Locate the cell with the specified text and output its [X, Y] center coordinate. 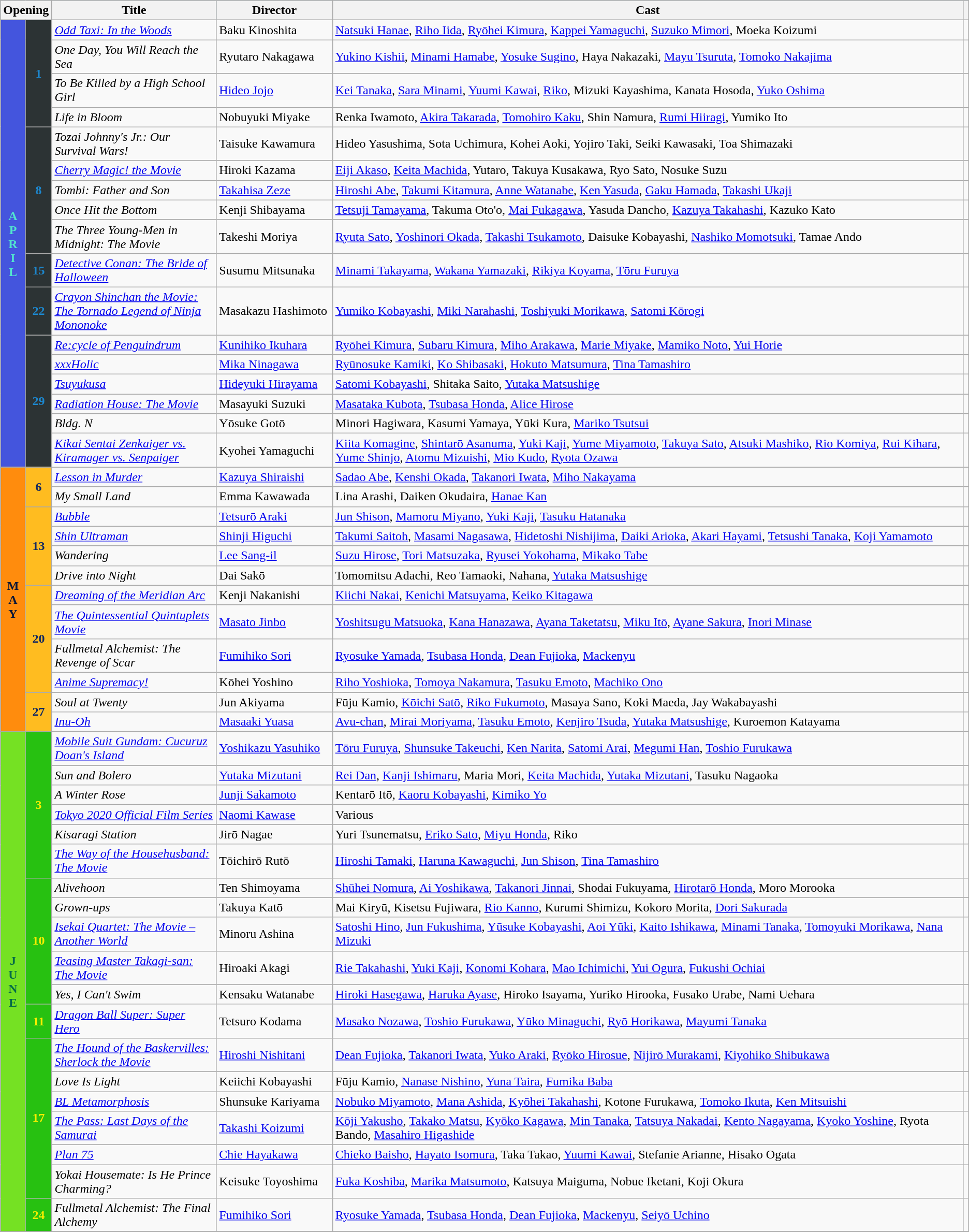
Ryōhei Kimura, Subaru Kimura, Miho Arakawa, Marie Miyake, Mamiko Noto, Yui Horie [648, 344]
Natsuki Hanae, Riho Iida, Ryōhei Kimura, Kappei Yamaguchi, Suzuko Mimori, Moeka Koizumi [648, 30]
Bldg. N [134, 424]
Tōru Furuya, Shunsuke Takeuchi, Ken Narita, Satomi Arai, Megumi Han, Toshio Furukawa [648, 749]
Soul at Twenty [134, 702]
Satomi Kobayashi, Shitaka Saito, Yutaka Matsushige [648, 384]
Crayon Shinchan the Movie: The Tornado Legend of Ninja Mononoke [134, 311]
Emma Kawawada [274, 497]
Tomomitsu Adachi, Reo Tamaoki, Nahana, Yutaka Matsushige [648, 575]
Baku Kinoshita [274, 30]
Detective Conan: The Bride of Halloween [134, 270]
Various [648, 815]
Isekai Quartet: The Movie – Another World [134, 934]
Takeshi Moriya [274, 236]
Shin Ultraman [134, 536]
Hideyuki Hirayama [274, 384]
Lina Arashi, Daiken Okudaira, Hanae Kan [648, 497]
The Hound of the Baskervilles: Sherlock the Movie [134, 1054]
Opening [26, 10]
Alivehoon [134, 888]
Minoru Ashina [274, 934]
Taisuke Kawamura [274, 144]
BL Metamorphosis [134, 1101]
Tombi: Father and Son [134, 190]
17 [38, 1118]
Rei Dan, Kanji Ishimaru, Maria Mori, Keita Machida, Yutaka Mizutani, Tasuku Nagaoka [648, 775]
Kikai Sentai Zenkaiger vs. Kiramager vs. Senpaiger [134, 451]
3 [38, 805]
The Way of the Househusband: The Movie [134, 861]
Shunsuke Kariyama [274, 1101]
Takumi Saitoh, Masami Nagasawa, Hidetoshi Nishijima, Daiki Arioka, Akari Hayami, Tetsushi Tanaka, Koji Yamamoto [648, 536]
MAY [13, 600]
Dragon Ball Super: Super Hero [134, 1021]
Title [134, 10]
Riho Yoshioka, Tomoya Nakamura, Tasuku Emoto, Machiko Ono [648, 682]
Fullmetal Alchemist: The Revenge of Scar [134, 656]
Mobile Suit Gundam: Cucuruz Doan's Island [134, 749]
6 [38, 487]
Yutaka Mizutani [274, 775]
Masayuki Suzuki [274, 404]
Avu-chan, Mirai Moriyama, Tasuku Emoto, Kenjiro Tsuda, Yutaka Matsushige, Kuroemon Katayama [648, 722]
Hiroshi Nishitani [274, 1054]
11 [38, 1021]
Naomi Kawase [274, 815]
APRIL [13, 243]
Tetsurō Araki [274, 516]
Fullmetal Alchemist: The Final Alchemy [134, 1215]
1 [38, 74]
Dai Sakō [274, 575]
Takahisa Zeze [274, 190]
Ryuta Sato, Yoshinori Okada, Takashi Tsukamoto, Daisuke Kobayashi, Nashiko Momotsuki, Tamae Ando [648, 236]
Mika Ninagawa [274, 365]
Hiroki Hasegawa, Haruka Ayase, Hiroko Isayama, Yuriko Hirooka, Fusako Urabe, Nami Uehara [648, 994]
Ryosuke Yamada, Tsubasa Honda, Dean Fujioka, Mackenyu [648, 656]
Masako Nozawa, Toshio Furukawa, Yūko Minaguchi, Ryō Horikawa, Mayumi Tanaka [648, 1021]
Kensaku Watanabe [274, 994]
Radiation House: The Movie [134, 404]
Kyohei Yamaguchi [274, 451]
Tsuyukusa [134, 384]
Tōichirō Rutō [274, 861]
Tozai Johnny's Jr.: Our Survival Wars! [134, 144]
A Winter Rose [134, 795]
Tetsuji Tamayama, Takuma Oto'o, Mai Fukagawa, Yasuda Dancho, Kazuya Takahashi, Kazuko Kato [648, 210]
The Three Young-Men in Midnight: The Movie [134, 236]
Ryutaro Nakagawa [274, 57]
Yoshitsugu Matsuoka, Kana Hanazawa, Ayana Taketatsu, Miku Itō, Ayane Sakura, Inori Minase [648, 621]
Bubble [134, 516]
Once Hit the Bottom [134, 210]
Fuka Koshiba, Marika Matsumoto, Katsuya Maiguma, Nobue Iketani, Koji Okura [648, 1182]
22 [38, 311]
15 [38, 270]
Junji Sakamoto [274, 795]
The Quintessential Quintuplets Movie [134, 621]
Wandering [134, 556]
Teasing Master Takagi-san: The Movie [134, 967]
10 [38, 941]
Kenji Nakanishi [274, 595]
Yumiko Kobayashi, Miki Narahashi, Toshiyuki Morikawa, Satomi Kōrogi [648, 311]
Fūju Kamio, Kōichi Satō, Riko Fukumoto, Masaya Sano, Koki Maeda, Jay Wakabayashi [648, 702]
Masataka Kubota, Tsubasa Honda, Alice Hirose [648, 404]
Yes, I Can't Swim [134, 994]
Satoshi Hino, Jun Fukushima, Yūsuke Kobayashi, Aoi Yūki, Kaito Ishikawa, Minami Tanaka, Tomoyuki Morikawa, Nana Mizuki [648, 934]
My Small Land [134, 497]
Jun Akiyama [274, 702]
Ryūnosuke Kamiki, Ko Shibasaki, Hokuto Matsumura, Tina Tamashiro [648, 365]
Life in Bloom [134, 117]
Yokai Housemate: Is He Prince Charming? [134, 1182]
Lee Sang-il [274, 556]
Kōhei Yoshino [274, 682]
Hideo Jojo [274, 90]
Minami Takayama, Wakana Yamazaki, Rikiya Koyama, Tōru Furuya [648, 270]
JUNE [13, 982]
Lesson in Murder [134, 477]
Jirō Nagae [274, 834]
Mai Kiryū, Kisetsu Fujiwara, Rio Kanno, Kurumi Shimizu, Kokoro Morita, Dori Sakurada [648, 907]
Takuya Katō [274, 907]
Jun Shison, Mamoru Miyano, Yuki Kaji, Tasuku Hatanaka [648, 516]
Kisaragi Station [134, 834]
The Pass: Last Days of the Samurai [134, 1128]
Nobuyuki Miyake [274, 117]
Keisuke Toyoshima [274, 1182]
Hideo Yasushima, Sota Uchimura, Kohei Aoki, Yojiro Taki, Seiki Kawasaki, Toa Shimazaki [648, 144]
Masato Jinbo [274, 621]
Inu-Oh [134, 722]
Kiichi Nakai, Kenichi Matsuyama, Keiko Kitagawa [648, 595]
Grown-ups [134, 907]
Chie Hayakawa [274, 1155]
Susumu Mitsunaka [274, 270]
Re:cycle of Penguindrum [134, 344]
Fūju Kamio, Nanase Nishino, Yuna Taira, Fumika Baba [648, 1081]
Kentarō Itō, Kaoru Kobayashi, Kimiko Yo [648, 795]
Odd Taxi: In the Woods [134, 30]
24 [38, 1215]
Plan 75 [134, 1155]
Shinji Higuchi [274, 536]
Suzu Hirose, Tori Matsuzaka, Ryusei Yokohama, Mikako Tabe [648, 556]
8 [38, 190]
Yōsuke Gotō [274, 424]
xxxHolic [134, 365]
29 [38, 401]
Hiroaki Akagi [274, 967]
Takashi Koizumi [274, 1128]
Kunihiko Ikuhara [274, 344]
Cherry Magic! the Movie [134, 170]
Kenji Shibayama [274, 210]
Masaaki Yuasa [274, 722]
To Be Killed by a High School Girl [134, 90]
Drive into Night [134, 575]
Renka Iwamoto, Akira Takarada, Tomohiro Kaku, Shin Namura, Rumi Hiiragi, Yumiko Ito [648, 117]
20 [38, 639]
Yoshikazu Yasuhiko [274, 749]
Cast [648, 10]
Kei Tanaka, Sara Minami, Yuumi Kawai, Riko, Mizuki Kayashima, Kanata Hosoda, Yuko Oshima [648, 90]
Yuri Tsunematsu, Eriko Sato, Miyu Honda, Riko [648, 834]
Anime Supremacy! [134, 682]
Rie Takahashi, Yuki Kaji, Konomi Kohara, Mao Ichimichi, Yui Ogura, Fukushi Ochiai [648, 967]
Keiichi Kobayashi [274, 1081]
Hiroshi Abe, Takumi Kitamura, Anne Watanabe, Ken Yasuda, Gaku Hamada, Takashi Ukaji [648, 190]
Director [274, 10]
Minori Hagiwara, Kasumi Yamaya, Yūki Kura, Mariko Tsutsui [648, 424]
Yukino Kishii, Minami Hamabe, Yosuke Sugino, Haya Nakazaki, Mayu Tsuruta, Tomoko Nakajima [648, 57]
13 [38, 546]
Dean Fujioka, Takanori Iwata, Yuko Araki, Ryōko Hirosue, Nijirō Murakami, Kiyohiko Shibukawa [648, 1054]
Ryosuke Yamada, Tsubasa Honda, Dean Fujioka, Mackenyu, Seiyō Uchino [648, 1215]
Hiroshi Tamaki, Haruna Kawaguchi, Jun Shison, Tina Tamashiro [648, 861]
Shūhei Nomura, Ai Yoshikawa, Takanori Jinnai, Shodai Fukuyama, Hirotarō Honda, Moro Morooka [648, 888]
Hiroki Kazama [274, 170]
Masakazu Hashimoto [274, 311]
Kazuya Shiraishi [274, 477]
Dreaming of the Meridian Arc [134, 595]
Ten Shimoyama [274, 888]
Eiji Akaso, Keita Machida, Yutaro, Takuya Kusakawa, Ryo Sato, Nosuke Suzu [648, 170]
Sadao Abe, Kenshi Okada, Takanori Iwata, Miho Nakayama [648, 477]
Kōji Yakusho, Takako Matsu, Kyōko Kagawa, Min Tanaka, Tatsuya Nakadai, Kento Nagayama, Kyoko Yoshine, Ryota Bando, Masahiro Higashide [648, 1128]
Chieko Baisho, Hayato Isomura, Taka Takao, Yuumi Kawai, Stefanie Arianne, Hisako Ogata [648, 1155]
Tetsuro Kodama [274, 1021]
Sun and Bolero [134, 775]
Tokyo 2020 Official Film Series [134, 815]
27 [38, 712]
Love Is Light [134, 1081]
One Day, You Will Reach the Sea [134, 57]
Nobuko Miyamoto, Mana Ashida, Kyōhei Takahashi, Kotone Furukawa, Tomoko Ikuta, Ken Mitsuishi [648, 1101]
